Extract the [x, y] coordinate from the center of the cell holding the provided text.  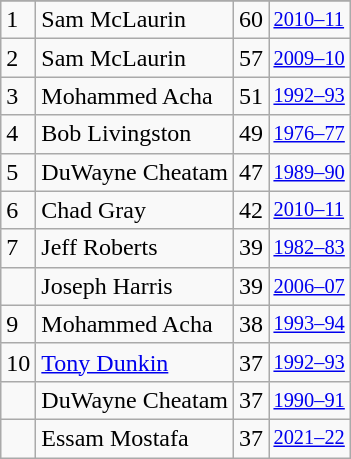
3 [18, 96]
Jeff Roberts [135, 248]
Joseph Harris [135, 286]
49 [252, 134]
60 [252, 20]
57 [252, 58]
42 [252, 210]
9 [18, 324]
38 [252, 324]
1993–94 [310, 324]
Tony Dunkin [135, 362]
2 [18, 58]
4 [18, 134]
51 [252, 96]
47 [252, 172]
2009–10 [310, 58]
1 [18, 20]
10 [18, 362]
2006–07 [310, 286]
5 [18, 172]
2021–22 [310, 438]
1976–77 [310, 134]
1982–83 [310, 248]
7 [18, 248]
1990–91 [310, 400]
Essam Mostafa [135, 438]
Chad Gray [135, 210]
Bob Livingston [135, 134]
6 [18, 210]
1989–90 [310, 172]
